Output the (x, y) coordinate of the center of the cell containing the given text.  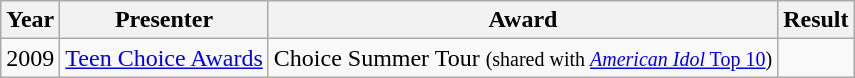
2009 (30, 58)
Teen Choice Awards (164, 58)
Choice Summer Tour (shared with American Idol Top 10) (522, 58)
Result (816, 20)
Award (522, 20)
Presenter (164, 20)
Year (30, 20)
